For the text-containing cell, return its midpoint in (X, Y) coordinate format. 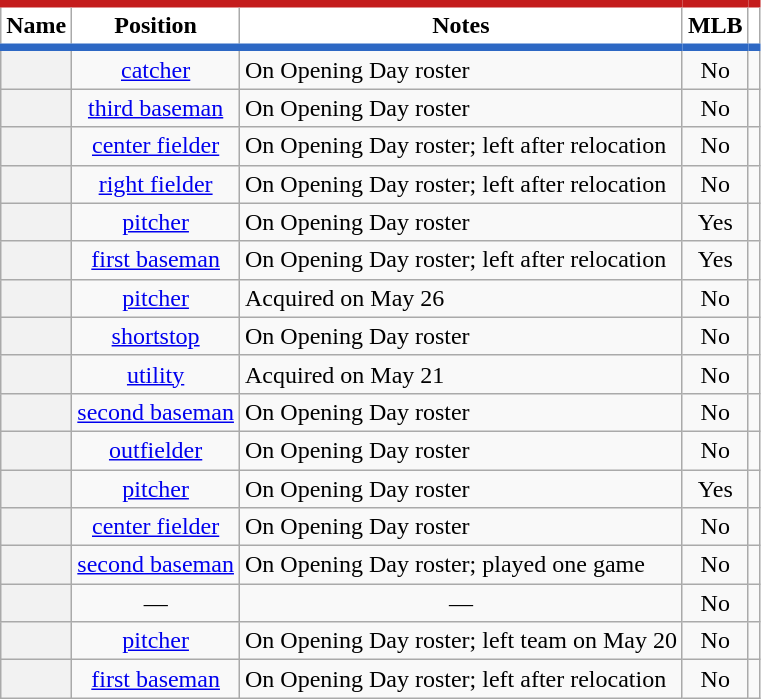
MLB (715, 26)
shortstop (156, 336)
right fielder (156, 184)
third baseman (156, 108)
Acquired on May 26 (460, 298)
On Opening Day roster; played one game (460, 565)
Notes (460, 26)
catcher (156, 68)
Name (36, 26)
utility (156, 374)
Position (156, 26)
Acquired on May 21 (460, 374)
outfielder (156, 450)
On Opening Day roster; left team on May 20 (460, 641)
